Search for the cell housing the specified text and yield its (x, y) center coordinate. 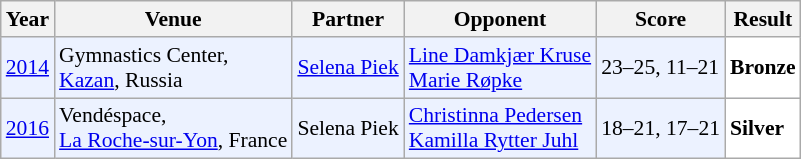
Silver (763, 128)
18–21, 17–21 (660, 128)
Opponent (500, 19)
Vendéspace,La Roche-sur-Yon, France (173, 128)
Line Damkjær Kruse Marie Røpke (500, 68)
Result (763, 19)
Partner (348, 19)
Year (28, 19)
Bronze (763, 68)
Gymnastics Center,Kazan, Russia (173, 68)
23–25, 11–21 (660, 68)
2016 (28, 128)
Christinna Pedersen Kamilla Rytter Juhl (500, 128)
Venue (173, 19)
2014 (28, 68)
Score (660, 19)
